Extract the (x, y) coordinate from the center of the cell holding the provided text.  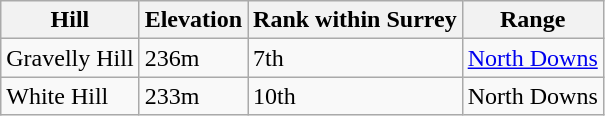
233m (193, 96)
Hill (70, 20)
White Hill (70, 96)
7th (356, 58)
10th (356, 96)
Elevation (193, 20)
Gravelly Hill (70, 58)
Rank within Surrey (356, 20)
Range (532, 20)
236m (193, 58)
